From the cell containing the given text, extract its center point as (X, Y) coordinate. 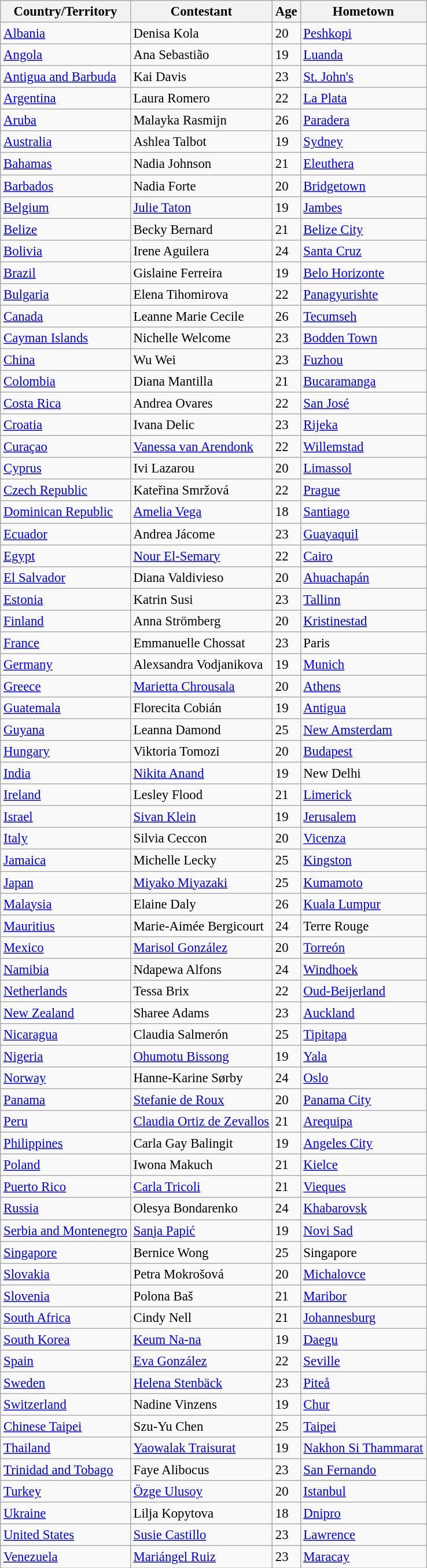
Puerto Rico (65, 1187)
Country/Territory (65, 12)
Bucaramanga (363, 382)
Alexsandra Vodjanikova (201, 665)
Malayka Rasmijn (201, 120)
Becky Bernard (201, 229)
Andrea Jácome (201, 534)
Ana Sebastião (201, 55)
Turkey (65, 1492)
Kateřina Smržová (201, 490)
Petra Mokrošová (201, 1274)
Santiago (363, 512)
Antigua and Barbuda (65, 77)
Egypt (65, 556)
Fuzhou (363, 360)
Albania (65, 34)
Windhoek (363, 969)
Costa Rica (65, 404)
Ivana Delic (201, 425)
Barbados (65, 186)
Brazil (65, 273)
Nour El-Semary (201, 556)
Chur (363, 1405)
China (65, 360)
Kumamoto (363, 882)
Gislaine Ferreira (201, 273)
Trinidad and Tobago (65, 1470)
Israel (65, 817)
Elena Tihomirova (201, 295)
Czech Republic (65, 490)
Slovakia (65, 1274)
Leanna Damond (201, 730)
Florecita Cobián (201, 708)
Mauritius (65, 926)
Dominican Republic (65, 512)
Switzerland (65, 1405)
Lesley Flood (201, 795)
Ivi Lazarou (201, 468)
Seville (363, 1361)
Hungary (65, 752)
Lilja Kopytova (201, 1514)
United States (65, 1535)
Belize (65, 229)
Bolivia (65, 251)
Yala (363, 1056)
Guatemala (65, 708)
Polona Baš (201, 1296)
Ndapewa Alfons (201, 969)
Michelle Lecky (201, 860)
Mexico (65, 947)
Vicenza (363, 839)
Budapest (363, 752)
La Plata (363, 98)
Denisa Kola (201, 34)
Bahamas (65, 164)
Ireland (65, 795)
Nigeria (65, 1056)
Szu-Yu Chen (201, 1427)
Panagyurishte (363, 295)
Rijeka (363, 425)
San Fernando (363, 1470)
Maribor (363, 1296)
Germany (65, 665)
Diana Valdivieso (201, 577)
Arequipa (363, 1122)
France (65, 643)
Kingston (363, 860)
Nadine Vinzens (201, 1405)
Curaçao (65, 447)
San José (363, 404)
Marietta Chrousala (201, 686)
Ecuador (65, 534)
Tallinn (363, 599)
Russia (65, 1209)
Tecumseh (363, 316)
Andrea Ovares (201, 404)
India (65, 774)
Kuala Lumpur (363, 904)
Diana Mantilla (201, 382)
Amelia Vega (201, 512)
Emmanuelle Chossat (201, 643)
Greece (65, 686)
Laura Romero (201, 98)
Carla Gay Balingit (201, 1144)
Belize City (363, 229)
Namibia (65, 969)
Contestant (201, 12)
Colombia (65, 382)
Susie Castillo (201, 1535)
Terre Rouge (363, 926)
Tipitapa (363, 1035)
Piteå (363, 1383)
Eva González (201, 1361)
Anna Strömberg (201, 621)
Santa Cruz (363, 251)
Italy (65, 839)
Leanne Marie Cecile (201, 316)
Athens (363, 686)
Slovenia (65, 1296)
New Delhi (363, 774)
Kristinestad (363, 621)
Angola (65, 55)
Hanne-Karine Sørby (201, 1078)
Katrin Susi (201, 599)
Kai Davis (201, 77)
Cindy Nell (201, 1318)
Jamaica (65, 860)
Bridgetown (363, 186)
Taipei (363, 1427)
Jambes (363, 207)
Nicaragua (65, 1035)
Guayaquil (363, 534)
Marie-Aimée Bergicourt (201, 926)
Australia (65, 142)
Peshkopi (363, 34)
Prague (363, 490)
Ahuachapán (363, 577)
Bernice Wong (201, 1252)
Ohumotu Bissong (201, 1056)
Novi Sad (363, 1230)
Cyprus (65, 468)
Sivan Klein (201, 817)
Cayman Islands (65, 338)
Japan (65, 882)
Julie Taton (201, 207)
Argentina (65, 98)
Keum Na-na (201, 1339)
New Zealand (65, 1013)
Michalovce (363, 1274)
Dnipro (363, 1514)
Canada (65, 316)
Özge Ulusoy (201, 1492)
Spain (65, 1361)
Estonia (65, 599)
Istanbul (363, 1492)
Faye Alibocus (201, 1470)
Bodden Town (363, 338)
Sydney (363, 142)
South Africa (65, 1318)
Venezuela (65, 1557)
Finland (65, 621)
Oslo (363, 1078)
Auckland (363, 1013)
Sharee Adams (201, 1013)
Stefanie de Roux (201, 1100)
Antigua (363, 708)
Carla Tricoli (201, 1187)
Wu Wei (201, 360)
Limerick (363, 795)
Paradera (363, 120)
Croatia (65, 425)
Eleuthera (363, 164)
South Korea (65, 1339)
Thailand (65, 1448)
Limassol (363, 468)
Aruba (65, 120)
Miyako Miyazaki (201, 882)
Elaine Daly (201, 904)
Torreón (363, 947)
Chinese Taipei (65, 1427)
Nikita Anand (201, 774)
Guyana (65, 730)
Paris (363, 643)
Serbia and Montenegro (65, 1230)
Belgium (65, 207)
Malaysia (65, 904)
Panama (65, 1100)
Willemstad (363, 447)
Claudia Ortiz de Zevallos (201, 1122)
El Salvador (65, 577)
Panama City (363, 1100)
Vieques (363, 1187)
Mariángel Ruiz (201, 1557)
Angeles City (363, 1144)
Hometown (363, 12)
Nadia Johnson (201, 164)
Olesya Bondarenko (201, 1209)
Silvia Ceccon (201, 839)
St. John's (363, 77)
Nakhon Si Thammarat (363, 1448)
Sweden (65, 1383)
Tessa Brix (201, 991)
Luanda (363, 55)
Daegu (363, 1339)
Ashlea Talbot (201, 142)
Yaowalak Traisurat (201, 1448)
Vanessa van Arendonk (201, 447)
Philippines (65, 1144)
Cairo (363, 556)
Nadia Forte (201, 186)
Viktoria Tomozi (201, 752)
Kielce (363, 1165)
Khabarovsk (363, 1209)
Ukraine (65, 1514)
Irene Aguilera (201, 251)
New Amsterdam (363, 730)
Peru (65, 1122)
Belo Horizonte (363, 273)
Nichelle Welcome (201, 338)
Marisol González (201, 947)
Jerusalem (363, 817)
Maracay (363, 1557)
Lawrence (363, 1535)
Sanja Papić (201, 1230)
Johannesburg (363, 1318)
Munich (363, 665)
Oud-Beijerland (363, 991)
Age (286, 12)
Bulgaria (65, 295)
Poland (65, 1165)
Iwona Makuch (201, 1165)
Helena Stenbäck (201, 1383)
Claudia Salmerón (201, 1035)
Netherlands (65, 991)
Norway (65, 1078)
